Locate the cell with the specified text and output its [x, y] center coordinate. 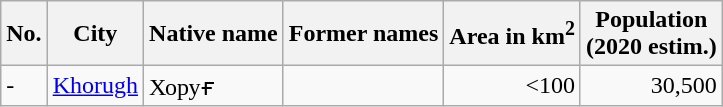
Khorugh [95, 86]
Area in km2 [512, 34]
Native name [214, 34]
No. [24, 34]
30,500 [651, 86]
Хоруғ [214, 86]
Former names [364, 34]
City [95, 34]
<100 [512, 86]
Population(2020 estim.) [651, 34]
- [24, 86]
